Provide the (X, Y) coordinate of the cell's center where the given text is located.  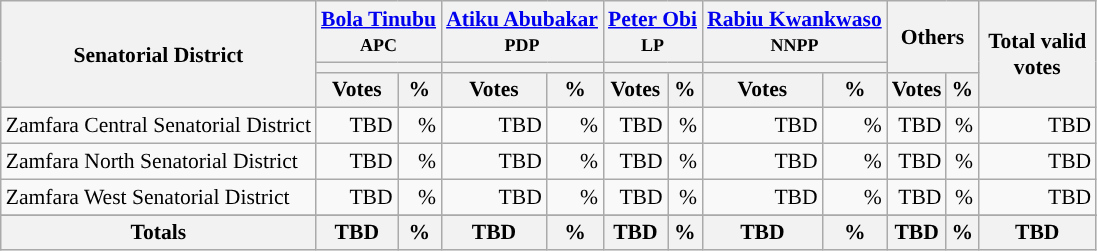
Rabiu KwankwasoNNPP (794, 32)
Bola TinubuAPC (378, 32)
Total valid votes (1037, 54)
Atiku AbubakarPDP (522, 32)
Zamfara North Senatorial District (158, 162)
Zamfara Central Senatorial District (158, 126)
Zamfara West Senatorial District (158, 197)
Others (932, 36)
Senatorial District (158, 54)
Peter ObiLP (652, 32)
Totals (158, 233)
